Extract the [x, y] coordinate from the center of the cell holding the provided text.  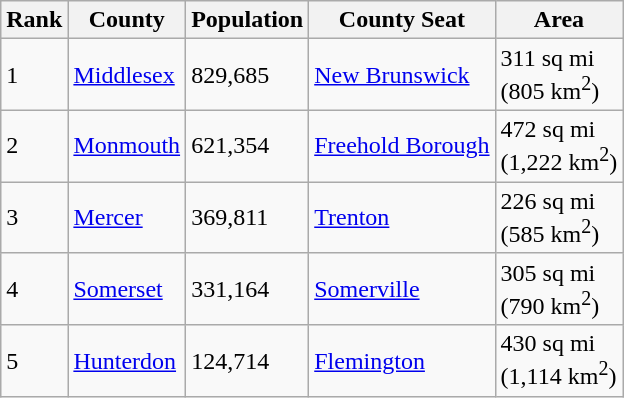
2 [34, 146]
Mercer [127, 218]
3 [34, 218]
County [127, 20]
County Seat [402, 20]
1 [34, 75]
621,354 [248, 146]
305 sq mi(790 km2) [559, 289]
5 [34, 361]
Somerset [127, 289]
Rank [34, 20]
124,714 [248, 361]
331,164 [248, 289]
829,685 [248, 75]
Monmouth [127, 146]
Flemington [402, 361]
Trenton [402, 218]
Middlesex [127, 75]
Area [559, 20]
472 sq mi(1,222 km2) [559, 146]
311 sq mi(805 km2) [559, 75]
New Brunswick [402, 75]
Population [248, 20]
226 sq mi(585 km2) [559, 218]
430 sq mi(1,114 km2) [559, 361]
Somerville [402, 289]
369,811 [248, 218]
4 [34, 289]
Freehold Borough [402, 146]
Hunterdon [127, 361]
